From the cell containing the given text, extract its center point as [X, Y] coordinate. 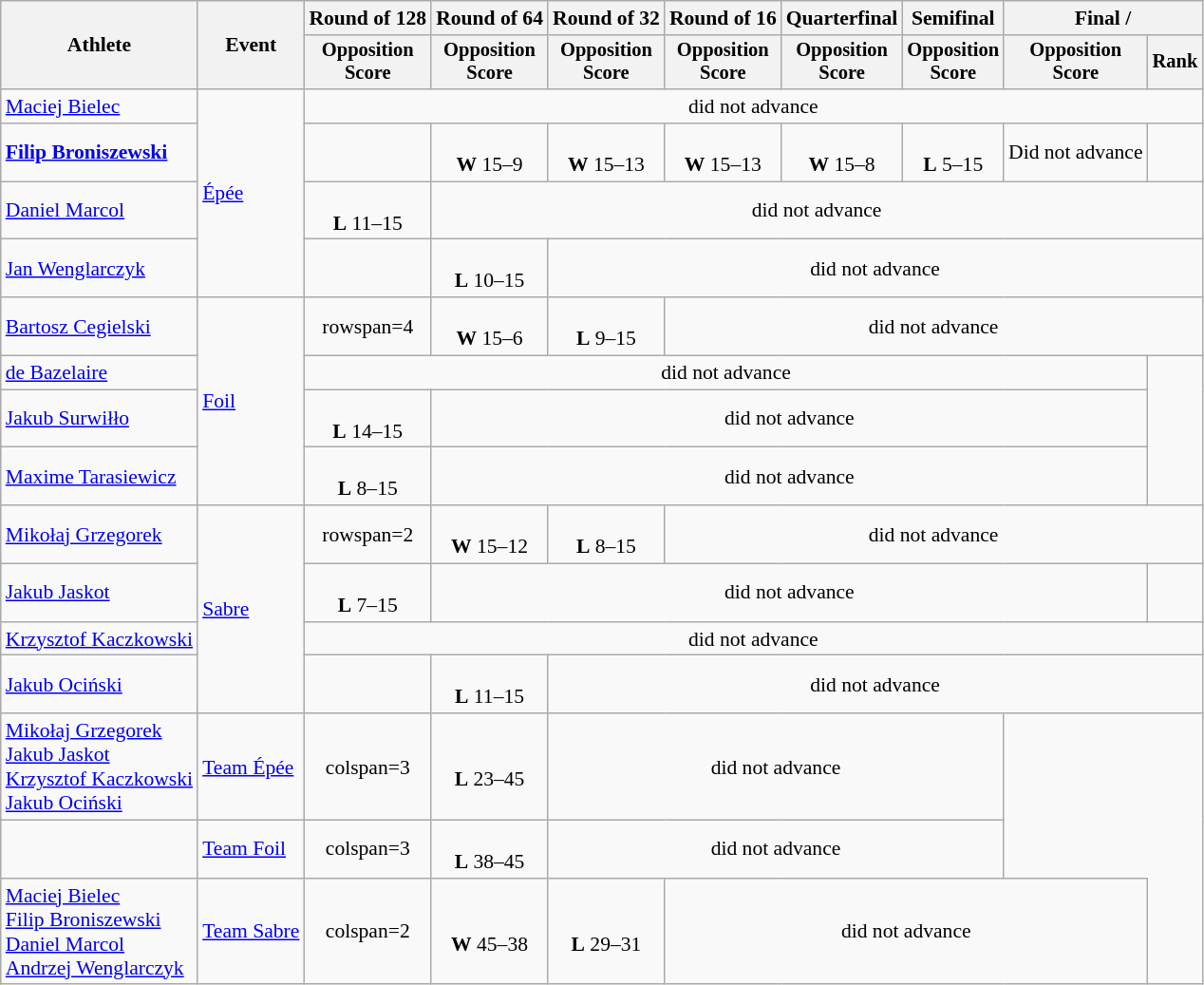
Athlete [99, 46]
Semifinal [953, 18]
Jan Wenglarczyk [99, 268]
Mikołaj GrzegorekJakub JaskotKrzysztof KaczkowskiJakub Ociński [99, 767]
Foil [251, 401]
Maxime Tarasiewicz [99, 477]
L 38–45 [490, 849]
Bartosz Cegielski [99, 327]
L 5–15 [953, 152]
W 15–9 [490, 152]
Round of 16 [724, 18]
L 10–15 [490, 268]
W 45–38 [490, 932]
rowspan=2 [367, 534]
Team Épée [251, 767]
Épée [251, 194]
Jakub Surwiłło [99, 418]
Round of 64 [490, 18]
colspan=2 [367, 932]
L 23–45 [490, 767]
Maciej BielecFilip BroniszewskiDaniel MarcolAndrzej Wenglarczyk [99, 932]
W 15–8 [842, 152]
Daniel Marcol [99, 211]
L 14–15 [367, 418]
Team Sabre [251, 932]
Did not advance [1076, 152]
Round of 32 [606, 18]
W 15–12 [490, 534]
Krzysztof Kaczkowski [99, 639]
L 7–15 [367, 593]
Jakub Jaskot [99, 593]
Mikołaj Grzegorek [99, 534]
W 15–6 [490, 327]
Jakub Ociński [99, 684]
Sabre [251, 610]
Maciej Bielec [99, 106]
L 9–15 [606, 327]
rowspan=4 [367, 327]
Rank [1176, 63]
Filip Broniszewski [99, 152]
Team Foil [251, 849]
L 29–31 [606, 932]
Round of 128 [367, 18]
Event [251, 46]
Final / [1103, 18]
de Bazelaire [99, 373]
Quarterfinal [842, 18]
